Provide the [X, Y] coordinate of the cell's center where the given text is located.  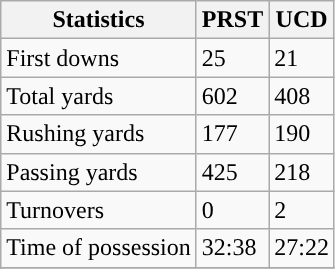
Statistics [99, 20]
408 [302, 96]
UCD [302, 20]
32:38 [232, 248]
First downs [99, 58]
0 [232, 210]
21 [302, 58]
190 [302, 134]
602 [232, 96]
Rushing yards [99, 134]
177 [232, 134]
2 [302, 210]
Turnovers [99, 210]
Passing yards [99, 172]
Total yards [99, 96]
PRST [232, 20]
25 [232, 58]
27:22 [302, 248]
218 [302, 172]
Time of possession [99, 248]
425 [232, 172]
